For the text-containing cell, return its midpoint in (X, Y) coordinate format. 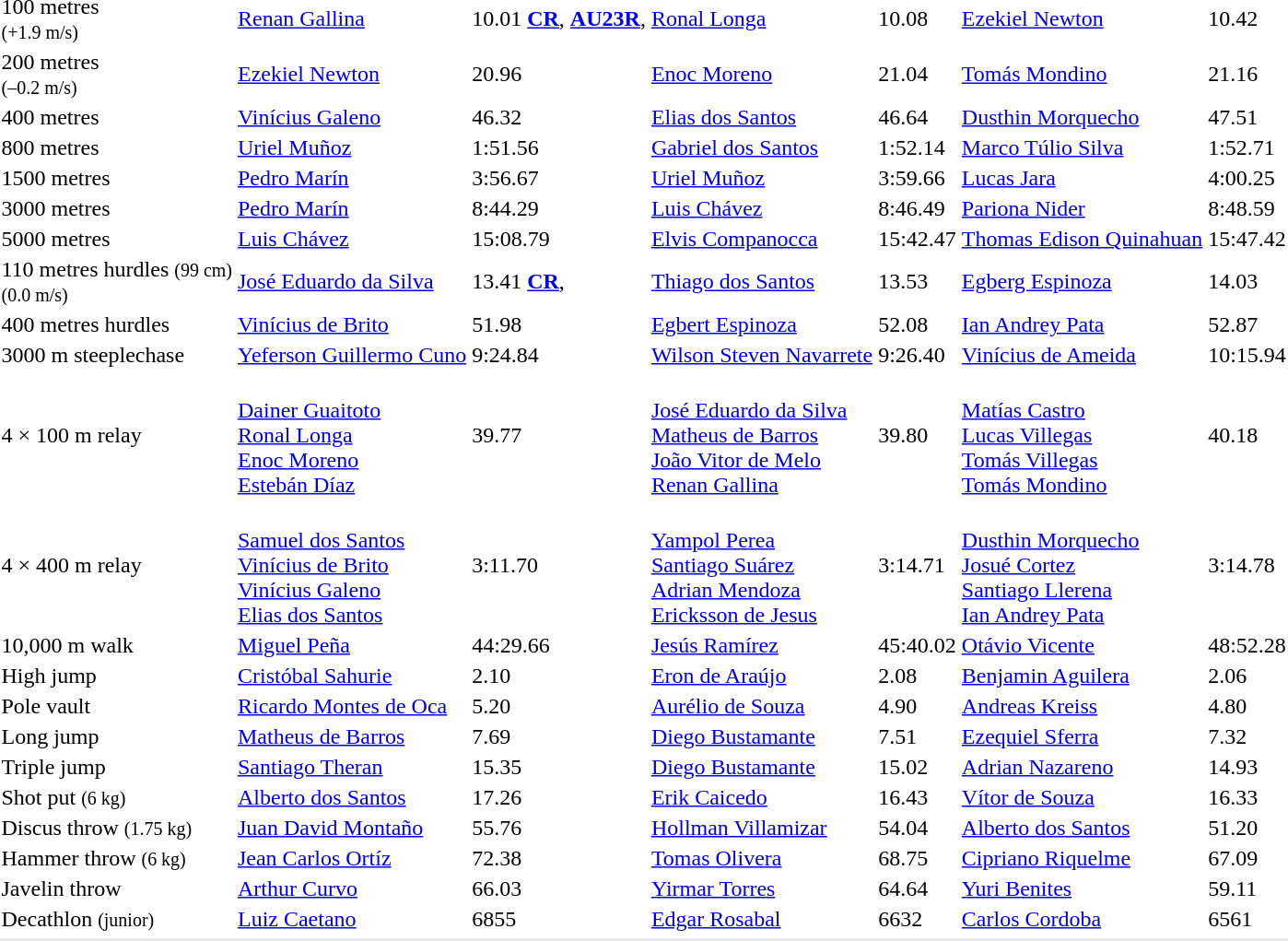
3:14.78 (1247, 565)
1:52.71 (1247, 147)
Javelin throw (116, 888)
Miguel Peña (352, 645)
2.06 (1247, 676)
Benjamin Aguilera (1082, 676)
39.80 (918, 435)
13.53 (918, 282)
Ezekiel Newton (352, 74)
55.76 (559, 828)
52.87 (1247, 324)
14.03 (1247, 282)
64.64 (918, 888)
54.04 (918, 828)
Jean Carlos Ortíz (352, 858)
Pariona Nider (1082, 208)
High jump (116, 676)
51.98 (559, 324)
52.08 (918, 324)
José Eduardo da Silva (352, 282)
Samuel dos SantosVinícius de BritoVinícius GalenoElias dos Santos (352, 565)
Yirmar Torres (761, 888)
5000 metres (116, 239)
44:29.66 (559, 645)
Hammer throw (6 kg) (116, 858)
Cipriano Riquelme (1082, 858)
39.77 (559, 435)
4.80 (1247, 706)
Decathlon (junior) (116, 919)
15:47.42 (1247, 239)
3:56.67 (559, 178)
Ian Andrey Pata (1082, 324)
8:48.59 (1247, 208)
Ricardo Montes de Oca (352, 706)
15:08.79 (559, 239)
800 metres (116, 147)
Thiago dos Santos (761, 282)
9:24.84 (559, 355)
10,000 m walk (116, 645)
Yuri Benites (1082, 888)
40.18 (1247, 435)
Triple jump (116, 767)
48:52.28 (1247, 645)
72.38 (559, 858)
8:46.49 (918, 208)
59.11 (1247, 888)
67.09 (1247, 858)
Cristóbal Sahurie (352, 676)
3000 metres (116, 208)
7.32 (1247, 736)
Vinícius Galeno (352, 117)
Matías CastroLucas VillegasTomás VillegasTomás Mondino (1082, 435)
Dusthin Morquecho (1082, 117)
Edgar Rosabal (761, 919)
1:52.14 (918, 147)
4:00.25 (1247, 178)
Enoc Moreno (761, 74)
Elvis Companocca (761, 239)
Wilson Steven Navarrete (761, 355)
1:51.56 (559, 147)
Arthur Curvo (352, 888)
21.04 (918, 74)
4 × 100 m relay (116, 435)
4.90 (918, 706)
2.08 (918, 676)
14.93 (1247, 767)
46.32 (559, 117)
Egbert Espinoza (761, 324)
1500 metres (116, 178)
Marco Túlio Silva (1082, 147)
Lucas Jara (1082, 178)
Jesús Ramírez (761, 645)
13.41 CR, (559, 282)
3:11.70 (559, 565)
Gabriel dos Santos (761, 147)
Tomás Mondino (1082, 74)
3:14.71 (918, 565)
Yeferson Guillermo Cuno (352, 355)
400 metres hurdles (116, 324)
Vinícius de Brito (352, 324)
Tomas Olivera (761, 858)
66.03 (559, 888)
400 metres (116, 117)
45:40.02 (918, 645)
15.35 (559, 767)
Elias dos Santos (761, 117)
Otávio Vicente (1082, 645)
7.69 (559, 736)
10:15.94 (1247, 355)
46.64 (918, 117)
Andreas Kreiss (1082, 706)
Eron de Araújo (761, 676)
20.96 (559, 74)
Egberg Espinoza (1082, 282)
Dainer GuaitotoRonal LongaEnoc MorenoEstebán Díaz (352, 435)
16.43 (918, 797)
6632 (918, 919)
José Eduardo da SilvaMatheus de BarrosJoão Vitor de MeloRenan Gallina (761, 435)
9:26.40 (918, 355)
15:42.47 (918, 239)
68.75 (918, 858)
Long jump (116, 736)
51.20 (1247, 828)
Vinícius de Ameida (1082, 355)
Discus throw (1.75 kg) (116, 828)
16.33 (1247, 797)
Ezequiel Sferra (1082, 736)
21.16 (1247, 74)
Matheus de Barros (352, 736)
Santiago Theran (352, 767)
Shot put (6 kg) (116, 797)
15.02 (918, 767)
200 metres(–0.2 m/s) (116, 74)
3000 m steeplechase (116, 355)
Adrian Nazareno (1082, 767)
Dusthin MorquechoJosué CortezSantiago LlerenaIan Andrey Pata (1082, 565)
47.51 (1247, 117)
Aurélio de Souza (761, 706)
7.51 (918, 736)
8:44.29 (559, 208)
Luiz Caetano (352, 919)
Vítor de Souza (1082, 797)
Erik Caicedo (761, 797)
Juan David Montaño (352, 828)
2.10 (559, 676)
6855 (559, 919)
Thomas Edison Quinahuan (1082, 239)
110 metres hurdles (99 cm)(0.0 m/s) (116, 282)
Hollman Villamizar (761, 828)
Pole vault (116, 706)
5.20 (559, 706)
Carlos Cordoba (1082, 919)
3:59.66 (918, 178)
4 × 400 m relay (116, 565)
6561 (1247, 919)
17.26 (559, 797)
Yampol PereaSantiago SuárezAdrian MendozaEricksson de Jesus (761, 565)
